Identify which cell holds the provided text, then report its (X, Y) central coordinate. 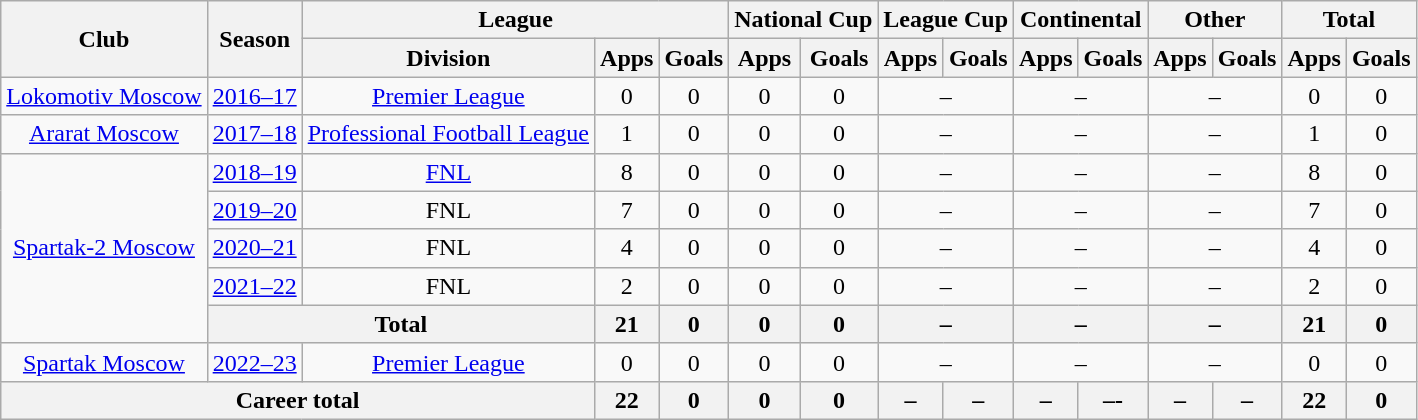
–- (1113, 400)
2017–18 (254, 134)
2016–17 (254, 96)
2021–22 (254, 286)
Season (254, 39)
League Cup (946, 20)
2019–20 (254, 210)
2018–19 (254, 172)
Professional Football League (448, 134)
Division (448, 58)
Continental (1081, 20)
Ararat Moscow (104, 134)
Spartak-2 Moscow (104, 248)
2022–23 (254, 362)
Spartak Moscow (104, 362)
Career total (298, 400)
League (516, 20)
Other (1215, 20)
Lokomotiv Moscow (104, 96)
Club (104, 39)
National Cup (804, 20)
2020–21 (254, 248)
